Find where the given text appears and provide that cell's center as (x, y) coordinate. 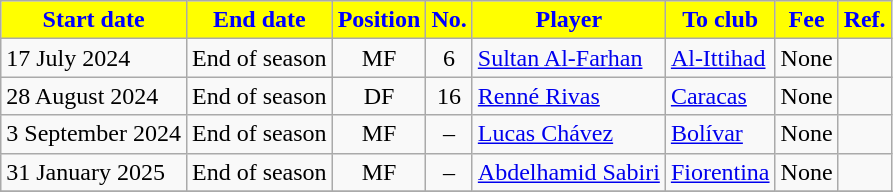
Al-Ittihad (720, 58)
16 (449, 96)
Renné Rivas (568, 96)
17 July 2024 (94, 58)
Lucas Chávez (568, 134)
Fiorentina (720, 172)
6 (449, 58)
Fee (806, 20)
Start date (94, 20)
28 August 2024 (94, 96)
No. (449, 20)
Bolívar (720, 134)
Abdelhamid Sabiri (568, 172)
Position (379, 20)
DF (379, 96)
Caracas (720, 96)
Sultan Al-Farhan (568, 58)
Player (568, 20)
Ref. (864, 20)
3 September 2024 (94, 134)
To club (720, 20)
End date (259, 20)
31 January 2025 (94, 172)
